Determine the (x, y) coordinate at the center of the cell enclosing the given text.  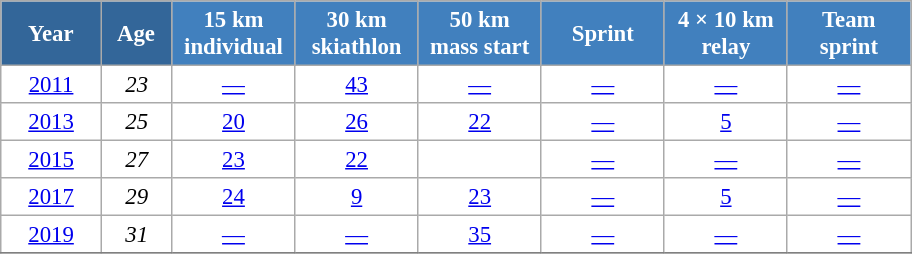
29 (136, 197)
35 (480, 235)
20 (234, 122)
25 (136, 122)
30 km skiathlon (356, 34)
2011 (52, 85)
Sprint (602, 34)
2013 (52, 122)
Team sprint (848, 34)
24 (234, 197)
Age (136, 34)
2019 (52, 235)
2015 (52, 160)
26 (356, 122)
27 (136, 160)
50 km mass start (480, 34)
9 (356, 197)
4 × 10 km relay (726, 34)
Year (52, 34)
31 (136, 235)
15 km individual (234, 34)
2017 (52, 197)
43 (356, 85)
